Scan for the cell matching the given text and deliver its [x, y] coordinate at center. 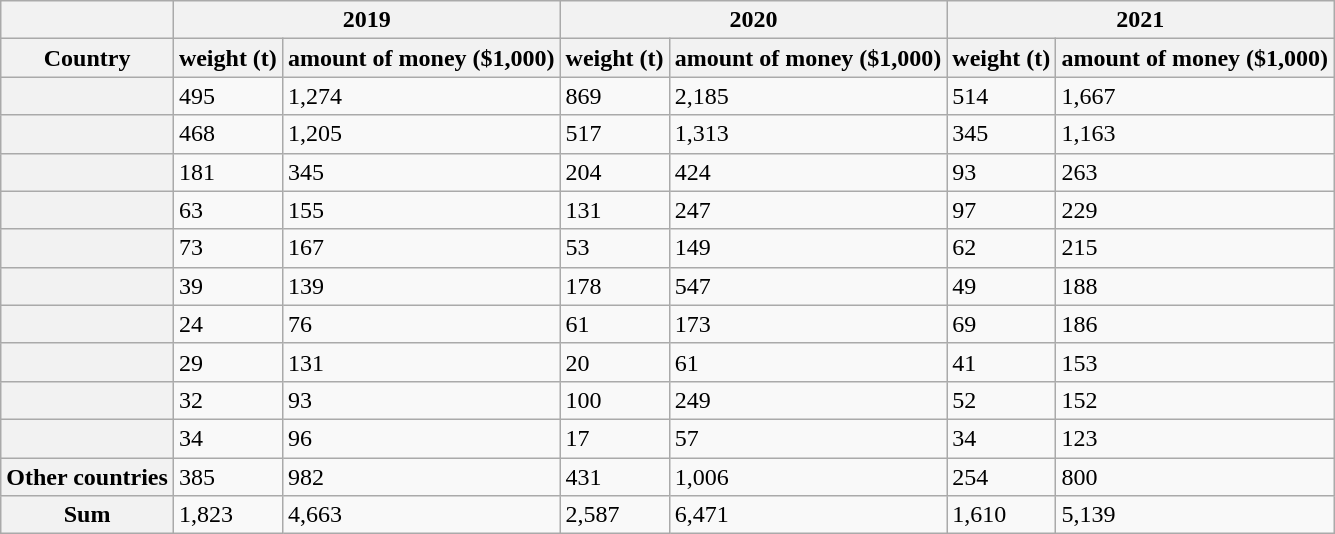
5,139 [1195, 515]
249 [808, 400]
204 [614, 172]
385 [228, 477]
1,205 [421, 134]
63 [228, 210]
6,471 [808, 515]
263 [1195, 172]
52 [1002, 400]
96 [421, 438]
431 [614, 477]
186 [1195, 324]
97 [1002, 210]
1,667 [1195, 96]
73 [228, 248]
153 [1195, 362]
62 [1002, 248]
Country [88, 58]
Sum [88, 515]
2,587 [614, 515]
152 [1195, 400]
1,006 [808, 477]
215 [1195, 248]
39 [228, 286]
32 [228, 400]
29 [228, 362]
173 [808, 324]
139 [421, 286]
514 [1002, 96]
517 [614, 134]
1,823 [228, 515]
Other countries [88, 477]
468 [228, 134]
178 [614, 286]
229 [1195, 210]
869 [614, 96]
2021 [1140, 20]
149 [808, 248]
254 [1002, 477]
20 [614, 362]
247 [808, 210]
2020 [754, 20]
2019 [366, 20]
1,610 [1002, 515]
167 [421, 248]
4,663 [421, 515]
155 [421, 210]
800 [1195, 477]
24 [228, 324]
1,274 [421, 96]
2,185 [808, 96]
17 [614, 438]
123 [1195, 438]
1,163 [1195, 134]
41 [1002, 362]
495 [228, 96]
53 [614, 248]
181 [228, 172]
49 [1002, 286]
1,313 [808, 134]
982 [421, 477]
547 [808, 286]
100 [614, 400]
69 [1002, 324]
57 [808, 438]
424 [808, 172]
76 [421, 324]
188 [1195, 286]
